Search for the cell housing the specified text and yield its (X, Y) center coordinate. 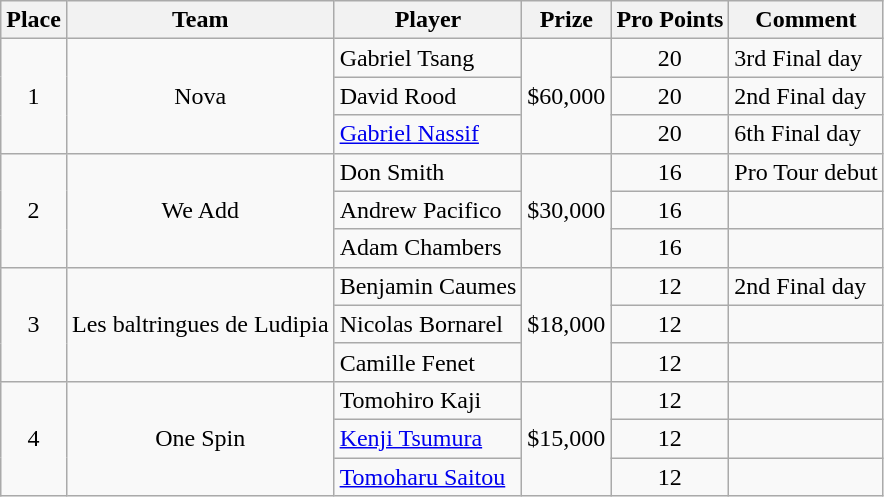
We Add (200, 210)
Team (200, 20)
Place (34, 20)
Pro Tour debut (806, 172)
Benjamin Caumes (428, 286)
$15,000 (566, 438)
4 (34, 438)
$30,000 (566, 210)
Gabriel Nassif (428, 134)
Pro Points (670, 20)
$60,000 (566, 96)
Les baltringues de Ludipia (200, 324)
Gabriel Tsang (428, 58)
6th Final day (806, 134)
2 (34, 210)
1 (34, 96)
$18,000 (566, 324)
3 (34, 324)
Tomoharu Saitou (428, 477)
Camille Fenet (428, 362)
Prize (566, 20)
Player (428, 20)
Comment (806, 20)
Andrew Pacifico (428, 210)
Nova (200, 96)
Adam Chambers (428, 248)
One Spin (200, 438)
David Rood (428, 96)
Nicolas Bornarel (428, 324)
3rd Final day (806, 58)
Kenji Tsumura (428, 438)
Tomohiro Kaji (428, 400)
Don Smith (428, 172)
